Locate the cell with the specified text and output its (X, Y) center coordinate. 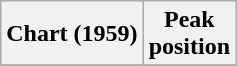
Chart (1959) (72, 34)
Peakposition (189, 34)
